Capture the cell that displays the provided text and extract its (x, y) central coordinate. 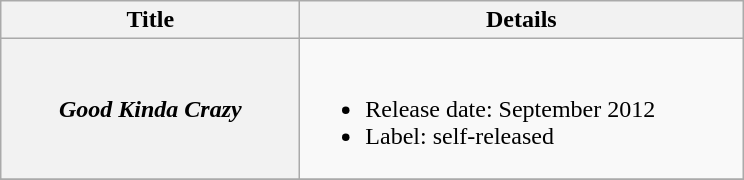
Details (522, 20)
Title (150, 20)
Good Kinda Crazy (150, 109)
Release date: September 2012Label: self-released (522, 109)
